From the cell containing the given text, extract its center point as [X, Y] coordinate. 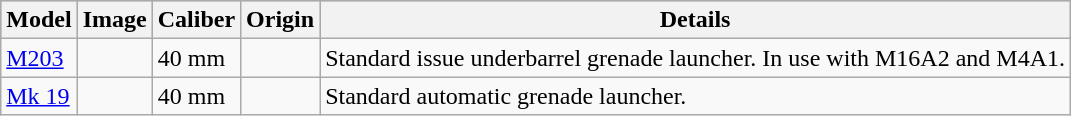
Details [696, 20]
Model [39, 20]
Mk 19 [39, 96]
Origin [280, 20]
Image [114, 20]
M203 [39, 58]
Standard automatic grenade launcher. [696, 96]
Standard issue underbarrel grenade launcher. In use with M16A2 and M4A1. [696, 58]
Caliber [196, 20]
